For the text-containing cell, return its midpoint in (X, Y) coordinate format. 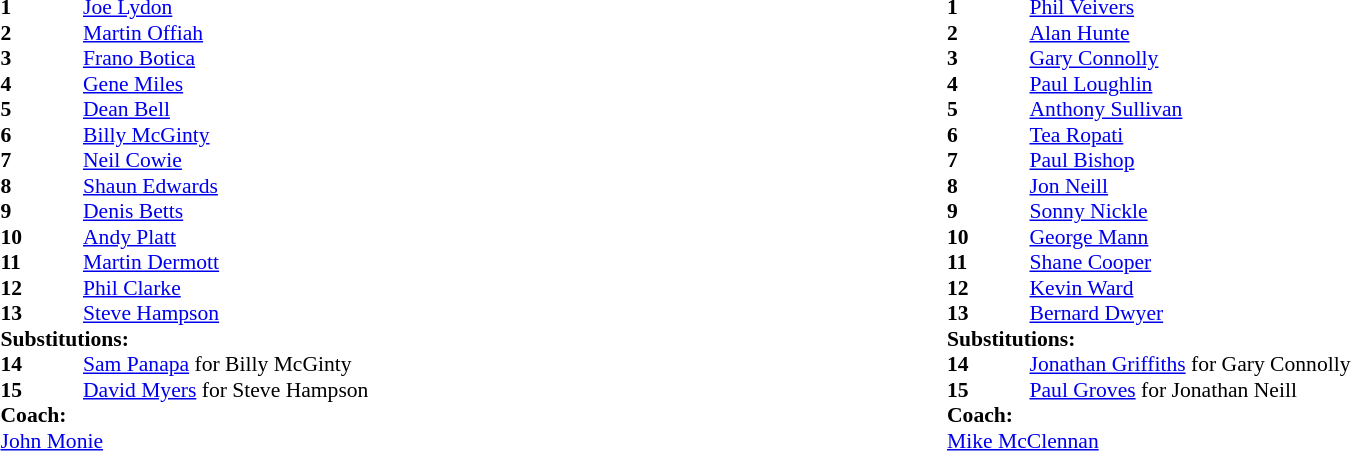
Billy McGinty (226, 135)
Andy Platt (226, 237)
Steve Hampson (226, 313)
Tea Ropati (1190, 135)
David Myers for Steve Hampson (226, 390)
Martin Dermott (226, 263)
Paul Groves for Jonathan Neill (1190, 390)
George Mann (1190, 237)
Paul Loughlin (1190, 84)
Sam Panapa for Billy McGinty (226, 365)
Gary Connolly (1190, 59)
Denis Betts (226, 211)
Phil Clarke (226, 288)
Kevin Ward (1190, 288)
Paul Bishop (1190, 161)
Frano Botica (226, 59)
Anthony Sullivan (1190, 109)
Jonathan Griffiths for Gary Connolly (1190, 365)
Alan Hunte (1190, 33)
Bernard Dwyer (1190, 313)
Gene Miles (226, 84)
Sonny Nickle (1190, 211)
Martin Offiah (226, 33)
Shane Cooper (1190, 263)
Neil Cowie (226, 161)
Jon Neill (1190, 186)
Shaun Edwards (226, 186)
Dean Bell (226, 109)
